Return [x, y] of the center of cell containing provided text 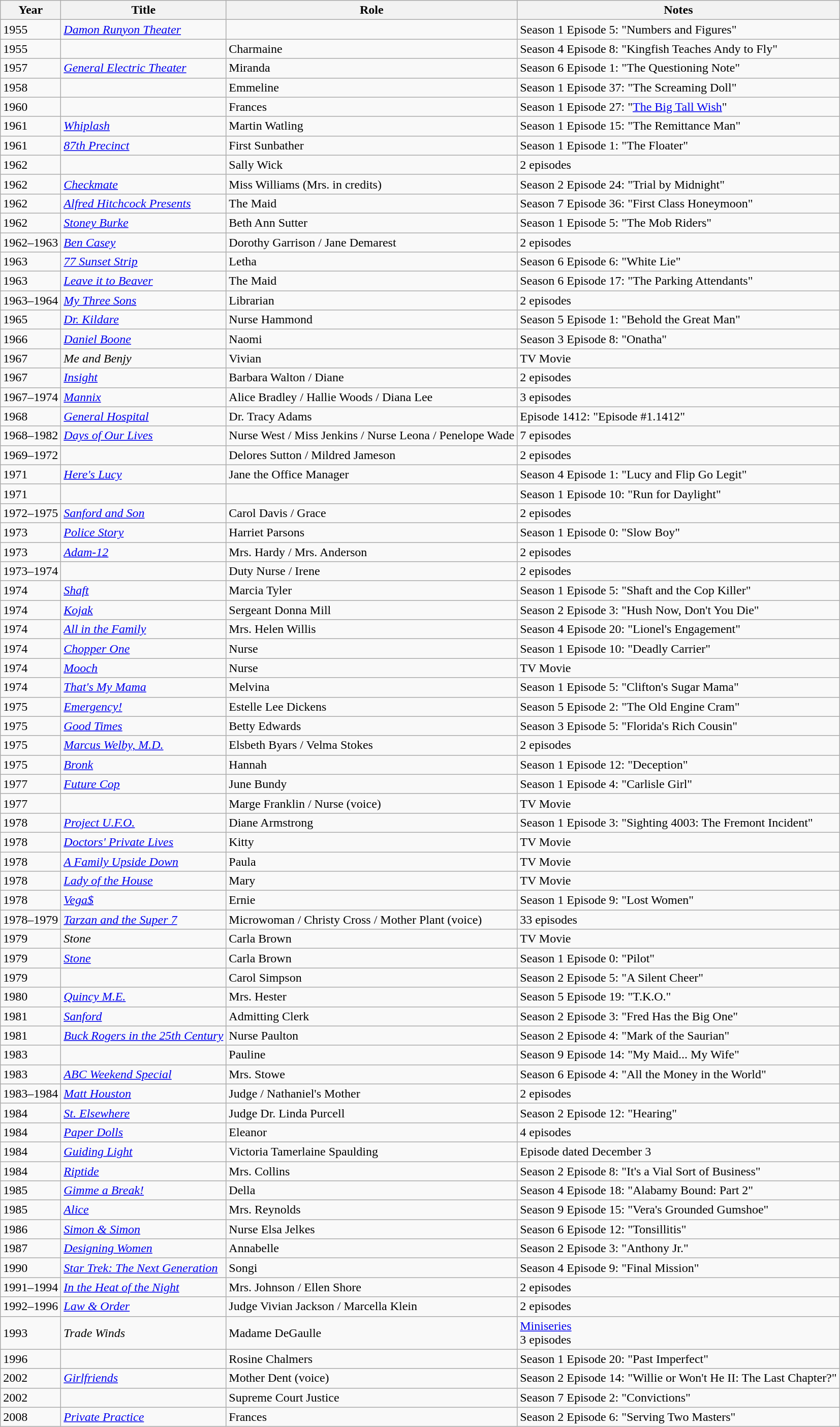
Victoria Tamerlaine Spaulding [372, 1151]
Season 1 Episode 5: "Numbers and Figures" [678, 29]
Miss Williams (Mrs. in credits) [372, 184]
Season 5 Episode 2: "The Old Engine Cram" [678, 707]
Season 5 Episode 19: "T.K.O." [678, 997]
Episode 1412: "Episode #1.1412" [678, 416]
That's My Mama [143, 687]
Season 1 Episode 12: "Deception" [678, 765]
Mrs. Hardy / Mrs. Anderson [372, 552]
Betty Edwards [372, 726]
1965 [30, 320]
Here's Lucy [143, 474]
Lady of the House [143, 881]
Season 6 Episode 6: "White Lie" [678, 262]
1987 [30, 1249]
Season 1 Episode 15: "The Remittance Man" [678, 126]
Della [372, 1191]
Guiding Light [143, 1151]
3 episodes [678, 397]
Kojak [143, 610]
Naomi [372, 339]
Season 5 Episode 1: "Behold the Great Man" [678, 320]
7 episodes [678, 436]
Insight [143, 378]
Sanford [143, 1016]
Paula [372, 862]
Letha [372, 262]
Season 2 Episode 6: "Serving Two Masters" [678, 1417]
Season 4 Episode 20: "Lionel's Engagement" [678, 629]
Sergeant Donna Mill [372, 610]
Season 4 Episode 18: "Alabamy Bound: Part 2" [678, 1191]
1969–1972 [30, 455]
Season 1 Episode 10: "Deadly Carrier" [678, 649]
Private Practice [143, 1417]
Marge Franklin / Nurse (voice) [372, 803]
1968 [30, 416]
A Family Upside Down [143, 862]
Season 1 Episode 37: "The Screaming Doll" [678, 87]
Admitting Clerk [372, 1016]
Season 1 Episode 0: "Slow Boy" [678, 532]
Season 2 Episode 8: "It's a Vial Sort of Business" [678, 1171]
Season 1 Episode 5: "The Mob Riders" [678, 223]
Elsbeth Byars / Velma Stokes [372, 745]
Nurse Paulton [372, 1036]
Good Times [143, 726]
Dorothy Garrison / Jane Demarest [372, 242]
Carol Davis / Grace [372, 513]
Season 2 Episode 3: "Hush Now, Don't You Die" [678, 610]
Delores Sutton / Mildred Jameson [372, 455]
Dr. Kildare [143, 320]
Mrs. Collins [372, 1171]
1966 [30, 339]
1990 [30, 1268]
4 episodes [678, 1132]
Season 4 Episode 1: "Lucy and Flip Go Legit" [678, 474]
Emmeline [372, 87]
Law & Order [143, 1307]
Riptide [143, 1171]
Simon & Simon [143, 1229]
Vega$ [143, 900]
Barbara Walton / Diane [372, 378]
Season 1 Episode 5: "Shaft and the Cop Killer" [678, 591]
Days of Our Lives [143, 436]
Duty Nurse / Irene [372, 571]
Title [143, 10]
Eleanor [372, 1132]
Episode dated December 3 [678, 1151]
1986 [30, 1229]
Season 6 Episode 1: "The Questioning Note" [678, 68]
In the Heat of the Night [143, 1287]
1978–1979 [30, 920]
Leave it to Beaver [143, 281]
Librarian [372, 300]
Estelle Lee Dickens [372, 707]
Nurse West / Miss Jenkins / Nurse Leona / Penelope Wade [372, 436]
General Hospital [143, 416]
Season 1 Episode 20: "Past Imperfect" [678, 1359]
1962–1963 [30, 242]
1968–1982 [30, 436]
1957 [30, 68]
1983–1984 [30, 1094]
Season 2 Episode 24: "Trial by Midnight" [678, 184]
Stoney Burke [143, 223]
Alice [143, 1210]
Microwoman / Christy Cross / Mother Plant (voice) [372, 920]
Season 1 Episode 5: "Clifton's Sugar Mama" [678, 687]
Matt Houston [143, 1094]
Jane the Office Manager [372, 474]
2008 [30, 1417]
Season 3 Episode 8: "Onatha" [678, 339]
Diane Armstrong [372, 823]
Paper Dolls [143, 1132]
Mrs. Reynolds [372, 1210]
Nurse Elsa Jelkes [372, 1229]
Season 1 Episode 0: "Pilot" [678, 958]
Chopper One [143, 649]
Project U.F.O. [143, 823]
Vivian [372, 358]
Ernie [372, 900]
Quincy M.E. [143, 997]
Season 2 Episode 5: "A Silent Cheer" [678, 978]
Future Cop [143, 784]
Martin Watling [372, 126]
Marcia Tyler [372, 591]
First Sunbather [372, 145]
1958 [30, 87]
Melvina [372, 687]
General Electric Theater [143, 68]
87th Precinct [143, 145]
Nurse Hammond [372, 320]
Annabelle [372, 1249]
1973–1974 [30, 571]
Mrs. Stowe [372, 1074]
June Bundy [372, 784]
Damon Runyon Theater [143, 29]
Sanford and Son [143, 513]
Season 2 Episode 4: "Mark of the Saurian" [678, 1036]
Judge Dr. Linda Purcell [372, 1113]
Season 2 Episode 3: "Fred Has the Big One" [678, 1016]
Daniel Boone [143, 339]
1993 [30, 1333]
Mother Dent (voice) [372, 1378]
Whiplash [143, 126]
Girlfriends [143, 1378]
Mannix [143, 397]
Season 1 Episode 10: "Run for Daylight" [678, 494]
Mrs. Helen Willis [372, 629]
1980 [30, 997]
Judge Vivian Jackson / Marcella Klein [372, 1307]
Season 7 Episode 2: "Convictions" [678, 1398]
Season 2 Episode 3: "Anthony Jr." [678, 1249]
1963–1964 [30, 300]
Trade Winds [143, 1333]
Mary [372, 881]
1991–1994 [30, 1287]
1972–1975 [30, 513]
Season 6 Episode 12: "Tonsillitis" [678, 1229]
Carol Simpson [372, 978]
Madame DeGaulle [372, 1333]
Kitty [372, 842]
33 episodes [678, 920]
Season 9 Episode 15: "Vera's Grounded Gumshoe" [678, 1210]
1967–1974 [30, 397]
ABC Weekend Special [143, 1074]
Season 6 Episode 17: "The Parking Attendants" [678, 281]
Season 4 Episode 8: "Kingfish Teaches Andy to Fly" [678, 49]
1960 [30, 107]
77 Sunset Strip [143, 262]
Year [30, 10]
All in the Family [143, 629]
Dr. Tracy Adams [372, 416]
Alice Bradley / Hallie Woods / Diana Lee [372, 397]
Buck Rogers in the 25th Century [143, 1036]
Hannah [372, 765]
Sally Wick [372, 165]
Police Story [143, 532]
Checkmate [143, 184]
Mooch [143, 668]
Songi [372, 1268]
Season 4 Episode 9: "Final Mission" [678, 1268]
Notes [678, 10]
1996 [30, 1359]
Designing Women [143, 1249]
Me and Benjy [143, 358]
Shaft [143, 591]
Star Trek: The Next Generation [143, 1268]
Alfred Hitchcock Presents [143, 203]
Season 1 Episode 1: "The Floater" [678, 145]
Marcus Welby, M.D. [143, 745]
Season 9 Episode 14: "My Maid... My Wife" [678, 1055]
Beth Ann Sutter [372, 223]
Season 2 Episode 14: "Willie or Won't He II: The Last Chapter?" [678, 1378]
Season 6 Episode 4: "All the Money in the World" [678, 1074]
Ben Casey [143, 242]
Bronk [143, 765]
Season 1 Episode 4: "Carlisle Girl" [678, 784]
Role [372, 10]
Emergency! [143, 707]
Season 7 Episode 36: "First Class Honeymoon" [678, 203]
Doctors' Private Lives [143, 842]
Judge / Nathaniel's Mother [372, 1094]
Season 3 Episode 5: "Florida's Rich Cousin" [678, 726]
Season 1 Episode 9: "Lost Women" [678, 900]
Harriet Parsons [372, 532]
Season 1 Episode 3: "Sighting 4003: The Fremont Incident" [678, 823]
Mrs. Johnson / Ellen Shore [372, 1287]
Mrs. Hester [372, 997]
Miniseries3 episodes [678, 1333]
1992–1996 [30, 1307]
Pauline [372, 1055]
Miranda [372, 68]
Season 1 Episode 27: "The Big Tall Wish" [678, 107]
Tarzan and the Super 7 [143, 920]
My Three Sons [143, 300]
Season 2 Episode 12: "Hearing" [678, 1113]
Adam-12 [143, 552]
St. Elsewhere [143, 1113]
Gimme a Break! [143, 1191]
Rosine Chalmers [372, 1359]
Supreme Court Justice [372, 1398]
Charmaine [372, 49]
